Return the (X, Y) coordinate for the center point of the cell that contains the specified text.  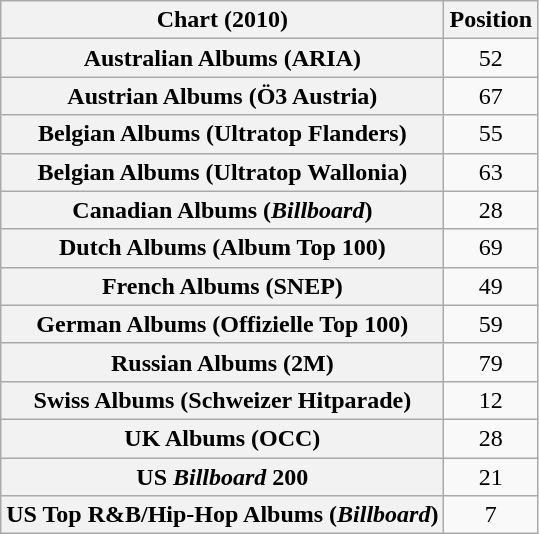
59 (491, 324)
Belgian Albums (Ultratop Wallonia) (222, 172)
French Albums (SNEP) (222, 286)
12 (491, 400)
Chart (2010) (222, 20)
Russian Albums (2M) (222, 362)
79 (491, 362)
Australian Albums (ARIA) (222, 58)
55 (491, 134)
21 (491, 477)
German Albums (Offizielle Top 100) (222, 324)
7 (491, 515)
Dutch Albums (Album Top 100) (222, 248)
63 (491, 172)
US Top R&B/Hip-Hop Albums (Billboard) (222, 515)
Canadian Albums (Billboard) (222, 210)
UK Albums (OCC) (222, 438)
49 (491, 286)
Swiss Albums (Schweizer Hitparade) (222, 400)
Position (491, 20)
US Billboard 200 (222, 477)
52 (491, 58)
Belgian Albums (Ultratop Flanders) (222, 134)
69 (491, 248)
Austrian Albums (Ö3 Austria) (222, 96)
67 (491, 96)
